Scan for the cell matching the given text and deliver its [x, y] coordinate at center. 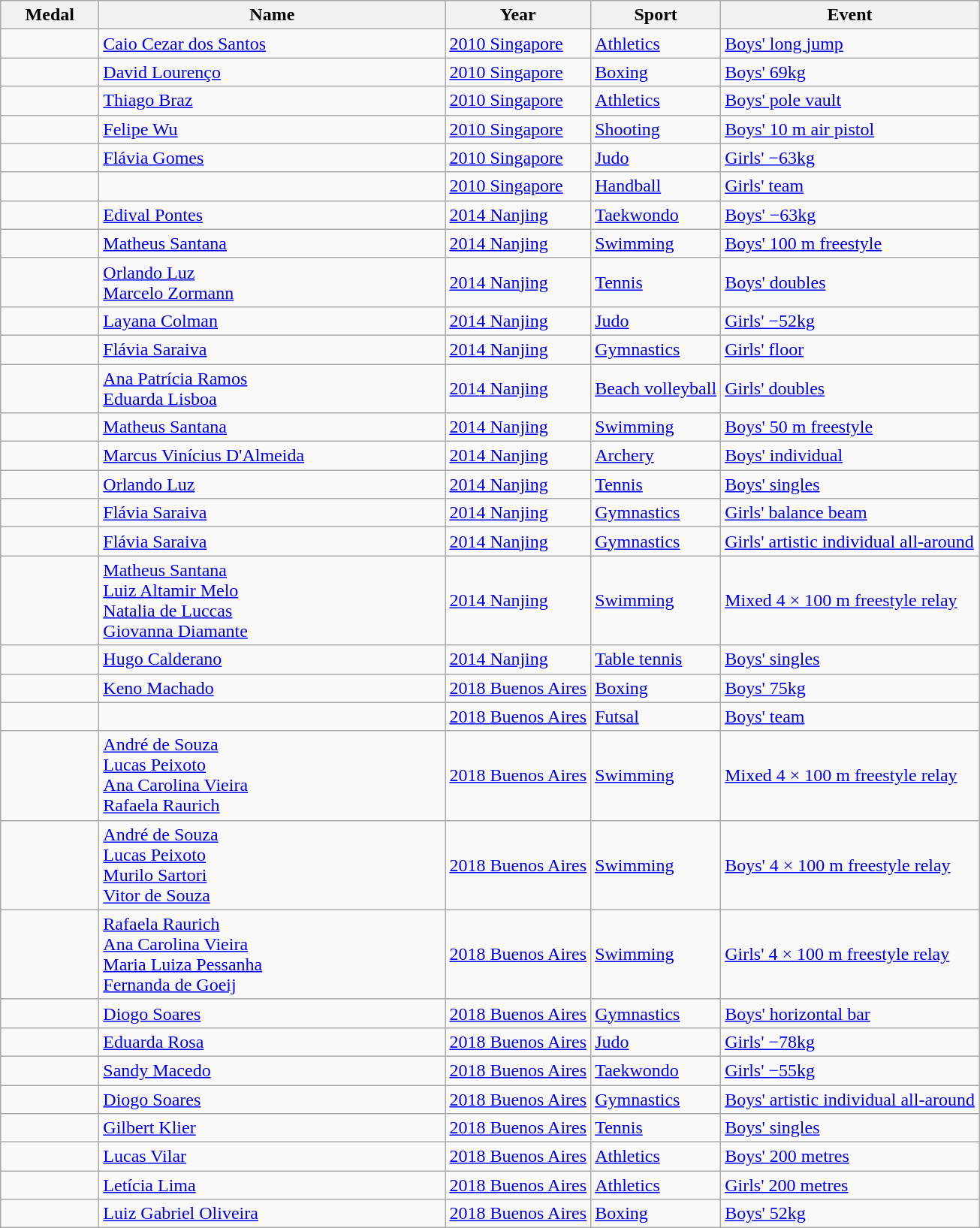
Eduarda Rosa [272, 1042]
Rafaela RaurichAna Carolina VieiraMaria Luiza PessanhaFernanda de Goeij [272, 954]
Shooting [656, 129]
Girls' 200 metres [850, 1185]
Event [850, 15]
Boys' team [850, 717]
Medal [50, 15]
Boys' 52kg [850, 1214]
David Lourenço [272, 72]
Table tennis [656, 659]
Sport [656, 15]
Boys' 10 m air pistol [850, 129]
Boys' 100 m freestyle [850, 243]
Girls' team [850, 186]
Layana Colman [272, 321]
Handball [656, 186]
Boys' −63kg [850, 215]
Girls' −78kg [850, 1042]
Boys' 4 × 100 m freestyle relay [850, 865]
Lucas Vilar [272, 1157]
Girls' −55kg [850, 1070]
Girls' 4 × 100 m freestyle relay [850, 954]
Orlando LuzMarcelo Zormann [272, 282]
Keno Machado [272, 688]
Hugo Calderano [272, 659]
Caio Cezar dos Santos [272, 44]
Boys' artistic individual all-around [850, 1099]
Boys' 200 metres [850, 1157]
Boys' 50 m freestyle [850, 427]
Luiz Gabriel Oliveira [272, 1214]
Marcus Vinícius D'Almeida [272, 456]
Girls' artistic individual all-around [850, 542]
Girls' −52kg [850, 321]
Thiago Braz [272, 101]
André de SouzaLucas PeixotoAna Carolina VieiraRafaela Raurich [272, 775]
Boys' horizontal bar [850, 1013]
Boys' long jump [850, 44]
Gilbert Klier [272, 1128]
Letícia Lima [272, 1185]
Sandy Macedo [272, 1070]
Beach volleyball [656, 388]
Girls' floor [850, 349]
Girls' balance beam [850, 513]
Girls' −63kg [850, 158]
Boys' doubles [850, 282]
Felipe Wu [272, 129]
Year [518, 15]
Archery [656, 456]
Boys' individual [850, 456]
Name [272, 15]
Boys' pole vault [850, 101]
Orlando Luz [272, 484]
Ana Patrícia RamosEduarda Lisboa [272, 388]
Futsal [656, 717]
Edival Pontes [272, 215]
Girls' doubles [850, 388]
Boys' 69kg [850, 72]
Matheus SantanaLuiz Altamir MeloNatalia de LuccasGiovanna Diamante [272, 601]
André de SouzaLucas PeixotoMurilo SartoriVitor de Souza [272, 865]
Boys' 75kg [850, 688]
Flávia Gomes [272, 158]
